Detect which cell encompasses the target text, then output its [x, y] center coordinate. 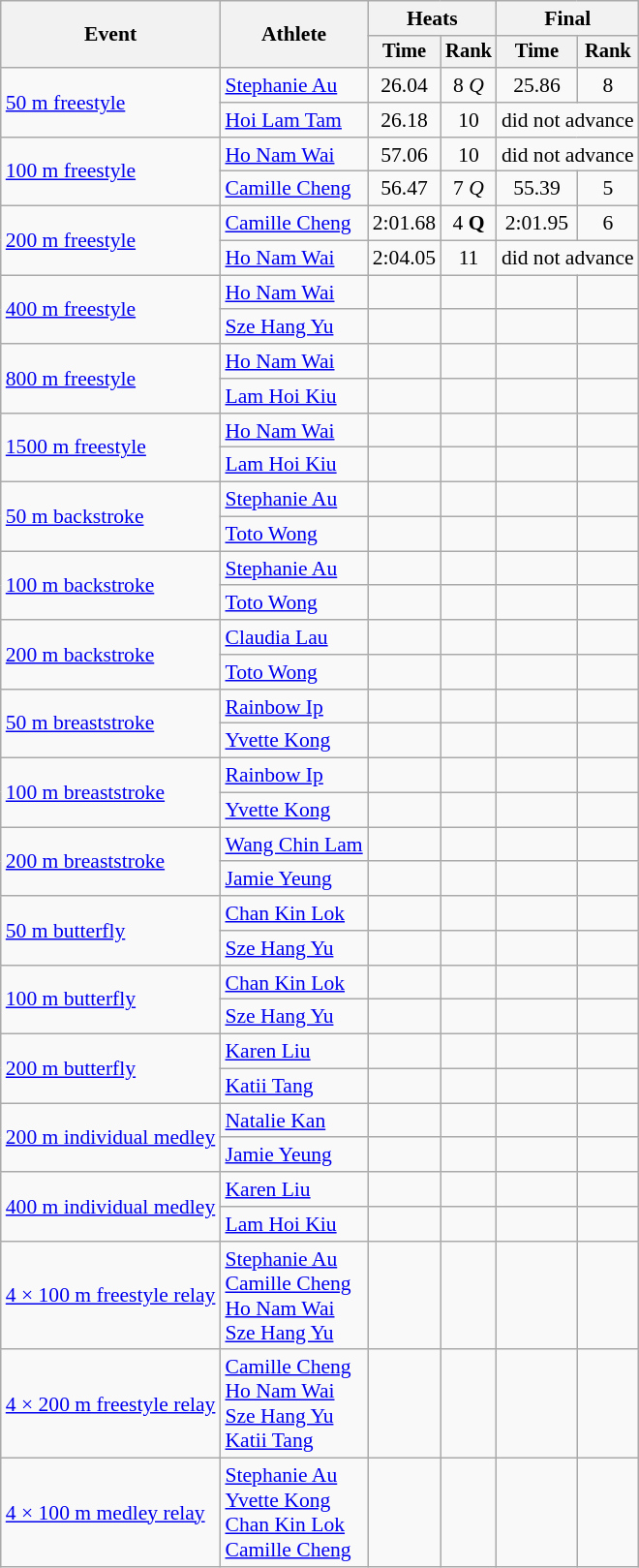
100 m freestyle [110, 172]
Event [110, 35]
Natalie Kan [293, 1121]
Athlete [293, 35]
6 [608, 224]
8 Q [469, 85]
8 [608, 85]
Katii Tang [293, 1087]
Stephanie AuYvette KongChan Kin LokCamille Cheng [293, 1513]
100 m breaststroke [110, 792]
4 × 100 m medley relay [110, 1513]
25.86 [536, 85]
100 m backstroke [110, 585]
2:01.68 [405, 224]
Claudia Lau [293, 637]
50 m breaststroke [110, 724]
200 m backstroke [110, 655]
5 [608, 189]
Wang Chin Lam [293, 845]
26.04 [405, 85]
4 Q [469, 224]
Hoi Lam Tam [293, 120]
57.06 [405, 155]
Camille ChengHo Nam WaiSze Hang YuKatii Tang [293, 1404]
Heats [432, 18]
50 m backstroke [110, 517]
56.47 [405, 189]
200 m freestyle [110, 240]
4 × 100 m freestyle relay [110, 1296]
50 m butterfly [110, 930]
11 [469, 259]
100 m butterfly [110, 999]
1500 m freestyle [110, 447]
400 m individual medley [110, 1207]
200 m individual medley [110, 1137]
Final [567, 18]
4 × 200 m freestyle relay [110, 1404]
Stephanie AuCamille ChengHo Nam WaiSze Hang Yu [293, 1296]
26.18 [405, 120]
7 Q [469, 189]
400 m freestyle [110, 310]
200 m butterfly [110, 1069]
800 m freestyle [110, 378]
2:01.95 [536, 224]
200 m breaststroke [110, 862]
2:04.05 [405, 259]
50 m freestyle [110, 103]
55.39 [536, 189]
